Extract the (x, y) coordinate from the center of the cell holding the provided text.  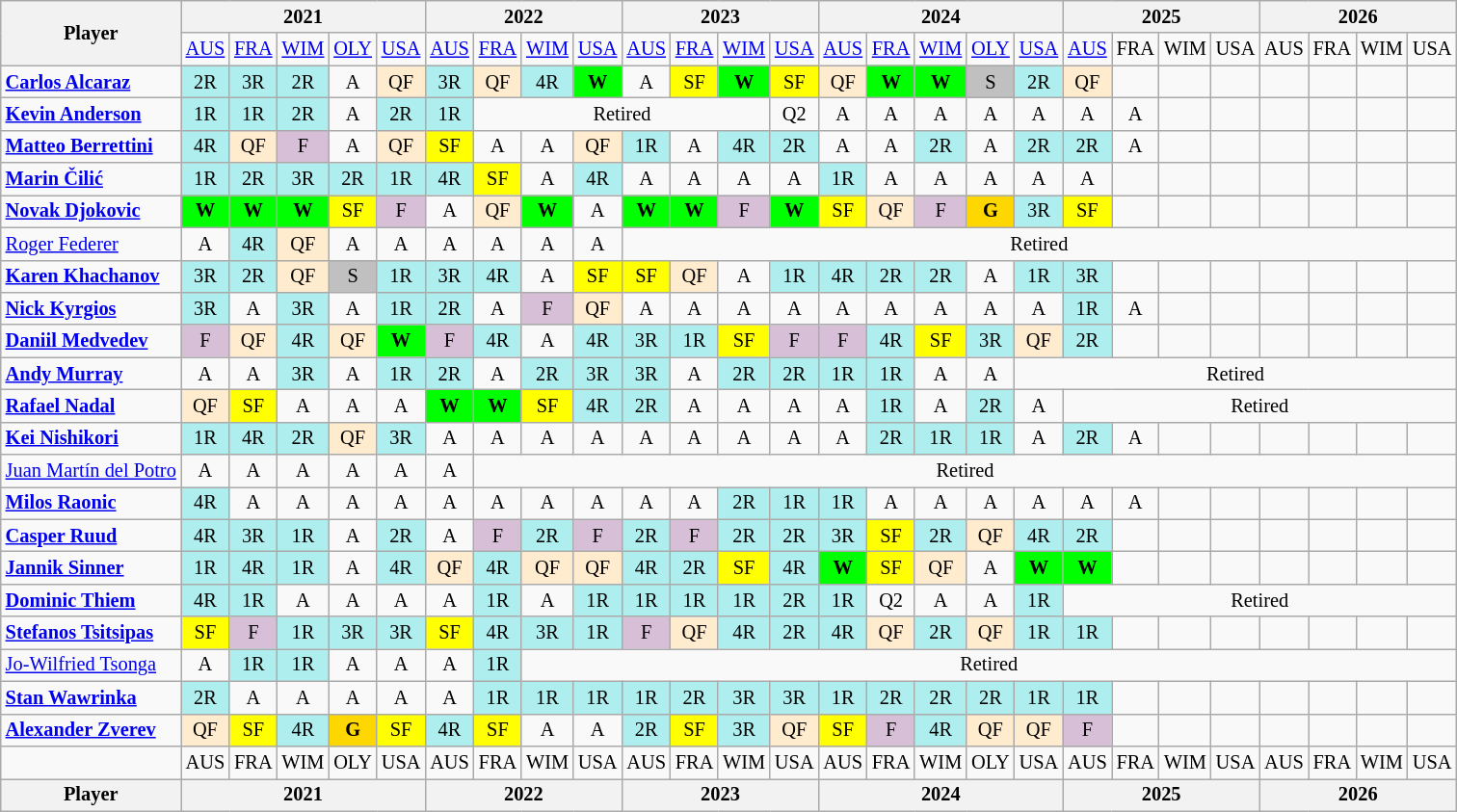
Stan Wawrinka (91, 697)
Jannik Sinner (91, 567)
Dominic Thiem (91, 600)
Stefanos Tsitsipas (91, 633)
Juan Martín del Potro (91, 471)
Kevin Anderson (91, 114)
Kei Nishikori (91, 438)
Andy Murray (91, 374)
Marin Čilić (91, 179)
Roger Federer (91, 244)
Daniil Medvedev (91, 341)
Carlos Alcaraz (91, 82)
Rafael Nadal (91, 406)
Novak Djokovic (91, 211)
Casper Ruud (91, 536)
Nick Kyrgios (91, 308)
Alexander Zverev (91, 730)
Jo-Wilfried Tsonga (91, 665)
Milos Raonic (91, 503)
Karen Khachanov (91, 276)
Matteo Berrettini (91, 146)
